Return the (X, Y) coordinate for the center point of the cell that contains the specified text.  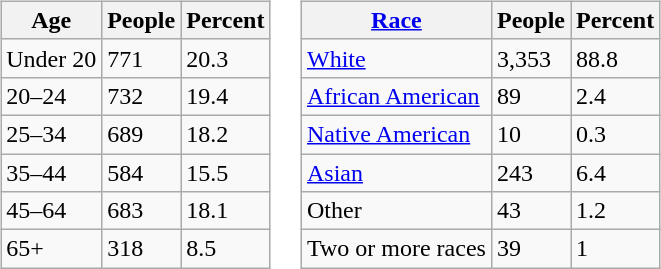
20.3 (226, 58)
0.3 (614, 134)
43 (530, 211)
689 (142, 134)
Two or more races (396, 249)
243 (530, 173)
Age (52, 20)
3,353 (530, 58)
Race (396, 20)
1 (614, 249)
771 (142, 58)
683 (142, 211)
Asian (396, 173)
39 (530, 249)
584 (142, 173)
19.4 (226, 96)
65+ (52, 249)
89 (530, 96)
6.4 (614, 173)
Native American (396, 134)
8.5 (226, 249)
2.4 (614, 96)
15.5 (226, 173)
1.2 (614, 211)
African American (396, 96)
10 (530, 134)
20–24 (52, 96)
18.2 (226, 134)
Other (396, 211)
732 (142, 96)
318 (142, 249)
35–44 (52, 173)
White (396, 58)
Under 20 (52, 58)
25–34 (52, 134)
45–64 (52, 211)
18.1 (226, 211)
88.8 (614, 58)
